For the text-containing cell, return its midpoint in (x, y) coordinate format. 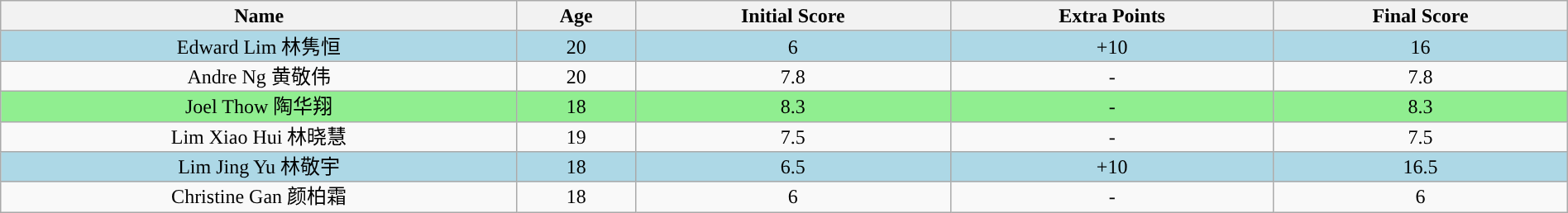
16.5 (1421, 167)
Lim Jing Yu 林敬宇 (260, 167)
Christine Gan 颜柏霜 (260, 196)
Lim Xiao Hui 林晓慧 (260, 137)
Initial Score (793, 17)
Edward Lim 林隽恒 (260, 46)
Name (260, 17)
Extra Points (1112, 17)
16 (1421, 46)
Joel Thow 陶华翔 (260, 106)
Andre Ng 黄敬伟 (260, 76)
19 (576, 137)
Final Score (1421, 17)
Age (576, 17)
6.5 (793, 167)
